Scan for the cell matching the given text and deliver its [x, y] coordinate at center. 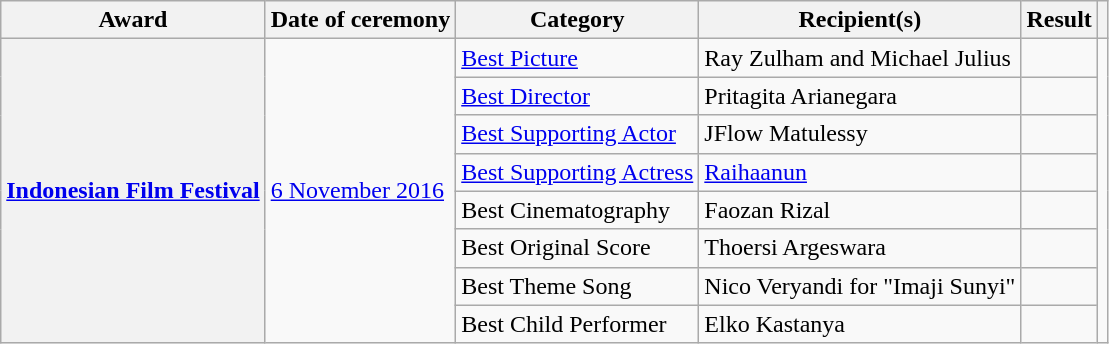
Best Director [578, 96]
Best Picture [578, 58]
Nico Veryandi for "Imaji Sunyi" [860, 286]
Best Supporting Actress [578, 172]
Category [578, 20]
Date of ceremony [360, 20]
Indonesian Film Festival [133, 191]
Raihaanun [860, 172]
Recipient(s) [860, 20]
Best Supporting Actor [578, 134]
Pritagita Arianegara [860, 96]
Best Cinematography [578, 210]
Elko Kastanya [860, 324]
Thoersi Argeswara [860, 248]
Award [133, 20]
Best Theme Song [578, 286]
Faozan Rizal [860, 210]
Result [1059, 20]
Best Child Performer [578, 324]
Best Original Score [578, 248]
6 November 2016 [360, 191]
Ray Zulham and Michael Julius [860, 58]
JFlow Matulessy [860, 134]
